Identify which cell holds the provided text, then report its (X, Y) central coordinate. 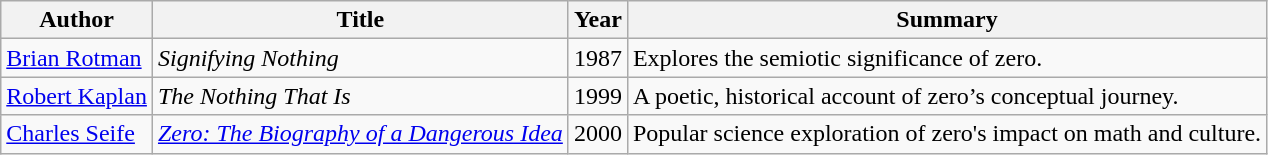
Brian Rotman (77, 58)
A poetic, historical account of zero’s conceptual journey. (946, 96)
1999 (598, 96)
1987 (598, 58)
Popular science exploration of zero's impact on math and culture. (946, 134)
Signifying Nothing (360, 58)
The Nothing That Is (360, 96)
Author (77, 20)
Charles Seife (77, 134)
Explores the semiotic significance of zero. (946, 58)
2000 (598, 134)
Robert Kaplan (77, 96)
Title (360, 20)
Year (598, 20)
Zero: The Biography of a Dangerous Idea (360, 134)
Summary (946, 20)
